Extract the (X, Y) coordinate from the center of the cell holding the provided text.  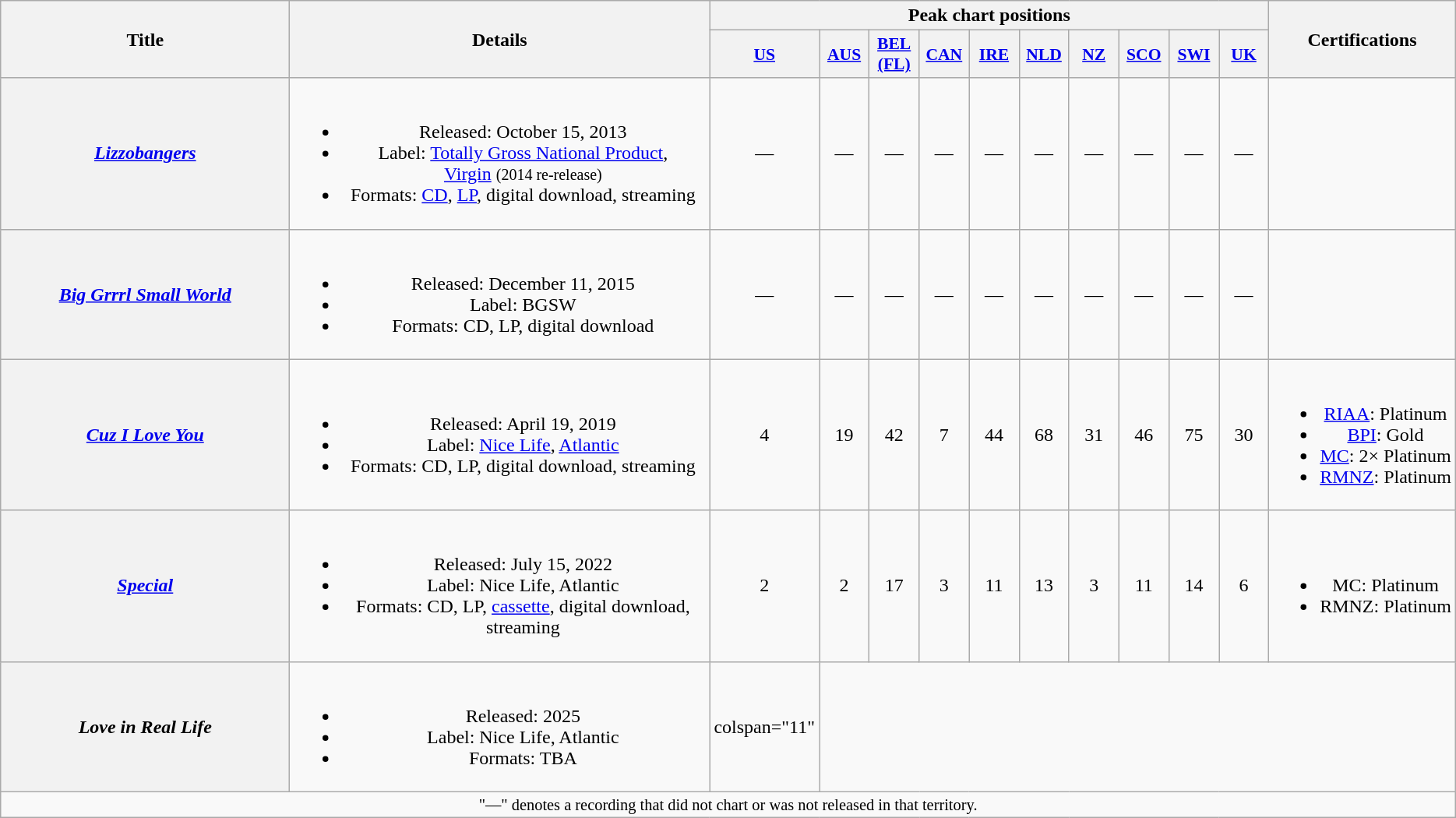
6 (1243, 586)
75 (1193, 435)
"—" denotes a recording that did not chart or was not released in that territory. (728, 805)
7 (944, 435)
RIAA: PlatinumBPI: GoldMC: 2× PlatinumRMNZ: Platinum (1363, 435)
Released: October 15, 2013Label: Totally Gross National Product,Virgin (2014 re-release)Formats: CD, LP, digital download, streaming (500, 153)
68 (1044, 435)
Released: December 11, 2015Label: BGSWFormats: CD, LP, digital download (500, 294)
Cuz I Love You (145, 435)
44 (994, 435)
Certifications (1363, 39)
IRE (994, 55)
colspan="11" (765, 726)
14 (1193, 586)
Released: April 19, 2019Label: Nice Life, AtlanticFormats: CD, LP, digital download, streaming (500, 435)
US (765, 55)
13 (1044, 586)
NLD (1044, 55)
Special (145, 586)
Peak chart positions (989, 16)
Released: 2025Label: Nice Life, AtlanticFormats: TBA (500, 726)
Love in Real Life (145, 726)
Big Grrrl Small World (145, 294)
AUS (844, 55)
42 (894, 435)
SWI (1193, 55)
46 (1144, 435)
CAN (944, 55)
Title (145, 39)
MC: PlatinumRMNZ: Platinum (1363, 586)
NZ (1094, 55)
17 (894, 586)
4 (765, 435)
30 (1243, 435)
Released: July 15, 2022Label: Nice Life, AtlanticFormats: CD, LP, cassette, digital download, streaming (500, 586)
19 (844, 435)
BEL(FL) (894, 55)
31 (1094, 435)
Lizzobangers (145, 153)
SCO (1144, 55)
UK (1243, 55)
Details (500, 39)
